Identify which cell holds the provided text, then report its [x, y] central coordinate. 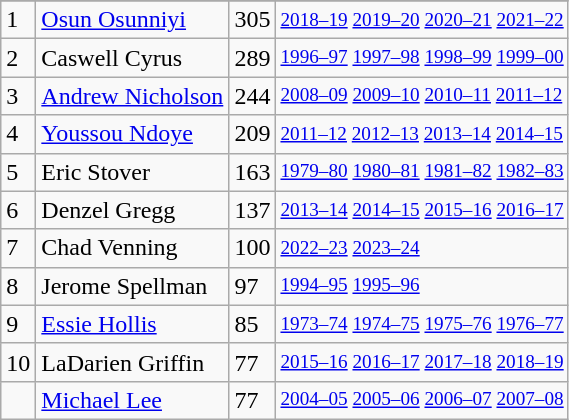
Eric Stover [132, 172]
6 [18, 210]
4 [18, 134]
2004–05 2005–06 2006–07 2007–08 [422, 400]
2015–16 2016–17 2017–18 2018–19 [422, 362]
LaDarien Griffin [132, 362]
1 [18, 20]
97 [252, 286]
Osun Osunniyi [132, 20]
Youssou Ndoye [132, 134]
9 [18, 324]
2018–19 2019–20 2020–21 2021–22 [422, 20]
2013–14 2014–15 2015–16 2016–17 [422, 210]
5 [18, 172]
1994–95 1995–96 [422, 286]
85 [252, 324]
3 [18, 96]
163 [252, 172]
10 [18, 362]
100 [252, 248]
2 [18, 58]
305 [252, 20]
1996–97 1997–98 1998–99 1999–00 [422, 58]
7 [18, 248]
Andrew Nicholson [132, 96]
Jerome Spellman [132, 286]
1979–80 1980–81 1981–82 1982–83 [422, 172]
8 [18, 286]
2011–12 2012–13 2013–14 2014–15 [422, 134]
2022–23 2023–24 [422, 248]
244 [252, 96]
Chad Venning [132, 248]
Essie Hollis [132, 324]
Denzel Gregg [132, 210]
2008–09 2009–10 2010–11 2011–12 [422, 96]
209 [252, 134]
Caswell Cyrus [132, 58]
137 [252, 210]
1973–74 1974–75 1975–76 1976–77 [422, 324]
289 [252, 58]
Michael Lee [132, 400]
